Provide the (x, y) coordinate of the cell's center where the given text is located.  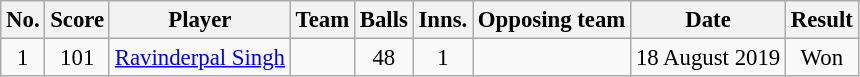
No. (23, 20)
Date (708, 20)
Score (78, 20)
101 (78, 58)
48 (384, 58)
Player (200, 20)
Opposing team (552, 20)
Inns. (442, 20)
Team (322, 20)
Result (822, 20)
Won (822, 58)
Ravinderpal Singh (200, 58)
Balls (384, 20)
18 August 2019 (708, 58)
